Return (x, y) of the center of cell containing provided text 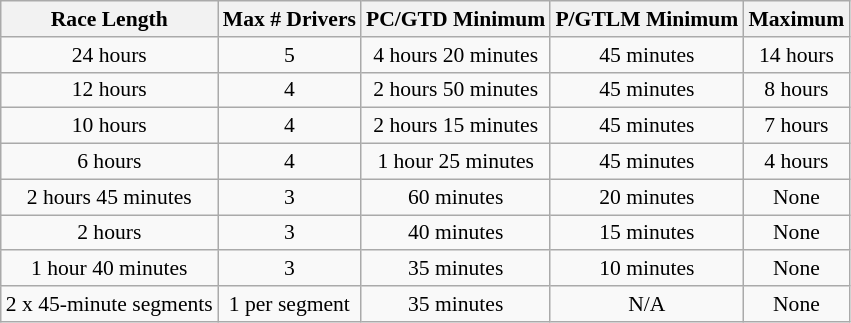
Max # Drivers (290, 19)
24 hours (110, 55)
8 hours (796, 90)
PC/GTD Minimum (456, 19)
20 minutes (646, 197)
12 hours (110, 90)
10 hours (110, 126)
40 minutes (456, 233)
15 minutes (646, 233)
7 hours (796, 126)
2 hours 50 minutes (456, 90)
4 hours 20 minutes (456, 55)
10 minutes (646, 269)
60 minutes (456, 197)
2 hours (110, 233)
4 hours (796, 162)
2 x 45-minute segments (110, 304)
Maximum (796, 19)
14 hours (796, 55)
1 per segment (290, 304)
P/GTLM Minimum (646, 19)
1 hour 25 minutes (456, 162)
1 hour 40 minutes (110, 269)
2 hours 15 minutes (456, 126)
N/A (646, 304)
2 hours 45 minutes (110, 197)
5 (290, 55)
Race Length (110, 19)
6 hours (110, 162)
